Search for the cell housing the specified text and yield its (x, y) center coordinate. 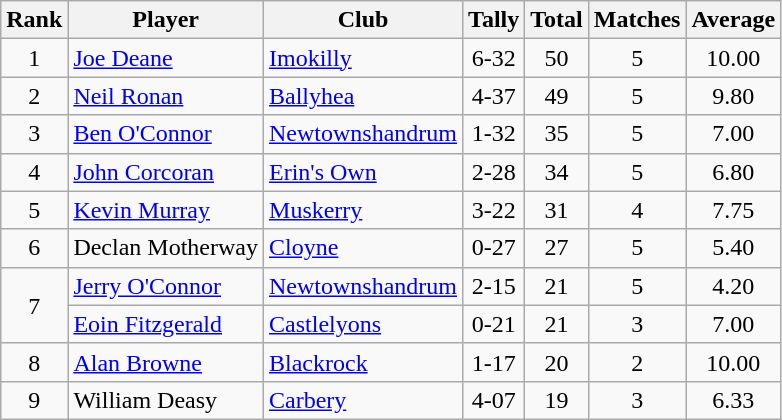
31 (557, 210)
John Corcoran (166, 172)
4.20 (734, 286)
Tally (494, 20)
Imokilly (364, 58)
6.33 (734, 400)
50 (557, 58)
6.80 (734, 172)
Alan Browne (166, 362)
6-32 (494, 58)
Player (166, 20)
Ben O'Connor (166, 134)
35 (557, 134)
Ballyhea (364, 96)
Muskerry (364, 210)
1-32 (494, 134)
Kevin Murray (166, 210)
Club (364, 20)
9.80 (734, 96)
4-37 (494, 96)
Blackrock (364, 362)
Joe Deane (166, 58)
Eoin Fitzgerald (166, 324)
Castlelyons (364, 324)
7.75 (734, 210)
Total (557, 20)
Neil Ronan (166, 96)
Jerry O'Connor (166, 286)
0-27 (494, 248)
Carbery (364, 400)
1-17 (494, 362)
20 (557, 362)
7 (34, 305)
19 (557, 400)
5.40 (734, 248)
William Deasy (166, 400)
Cloyne (364, 248)
6 (34, 248)
49 (557, 96)
0-21 (494, 324)
2-15 (494, 286)
Rank (34, 20)
2-28 (494, 172)
1 (34, 58)
3-22 (494, 210)
Declan Motherway (166, 248)
27 (557, 248)
8 (34, 362)
Matches (637, 20)
4-07 (494, 400)
34 (557, 172)
9 (34, 400)
Erin's Own (364, 172)
Average (734, 20)
